Determine the [x, y] coordinate at the center of the cell enclosing the given text.  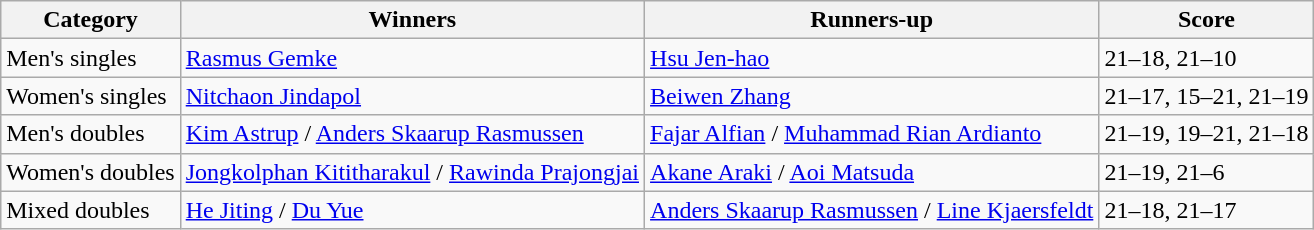
Akane Araki / Aoi Matsuda [872, 172]
21–17, 15–21, 21–19 [1206, 96]
He Jiting / Du Yue [412, 210]
21–18, 21–17 [1206, 210]
Beiwen Zhang [872, 96]
21–19, 21–6 [1206, 172]
Men's singles [90, 58]
21–18, 21–10 [1206, 58]
Winners [412, 20]
Hsu Jen-hao [872, 58]
Women's singles [90, 96]
Fajar Alfian / Muhammad Rian Ardianto [872, 134]
Women's doubles [90, 172]
Jongkolphan Kititharakul / Rawinda Prajongjai [412, 172]
Runners-up [872, 20]
Men's doubles [90, 134]
Category [90, 20]
Mixed doubles [90, 210]
Kim Astrup / Anders Skaarup Rasmussen [412, 134]
Score [1206, 20]
Anders Skaarup Rasmussen / Line Kjaersfeldt [872, 210]
Nitchaon Jindapol [412, 96]
21–19, 19–21, 21–18 [1206, 134]
Rasmus Gemke [412, 58]
